Scan for the cell matching the given text and deliver its [X, Y] coordinate at center. 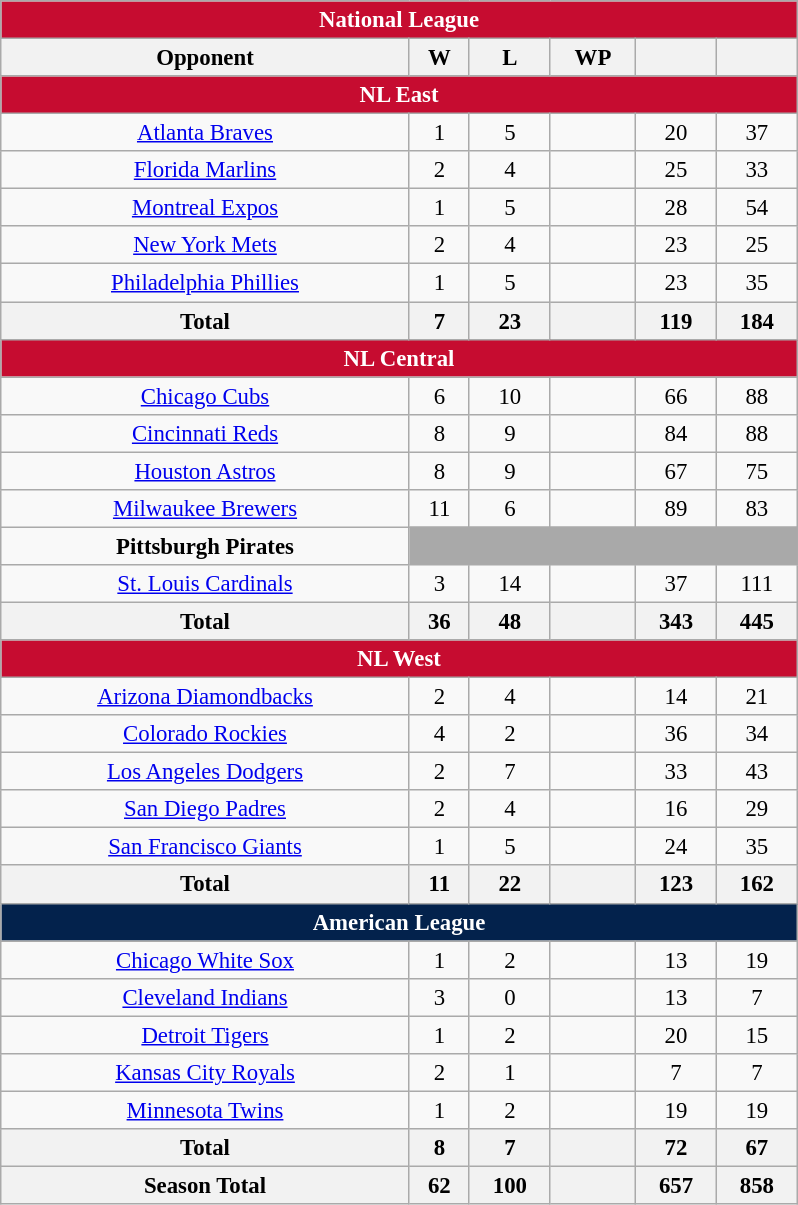
184 [756, 321]
Chicago Cubs [205, 396]
343 [676, 621]
72 [676, 1148]
16 [676, 809]
W [439, 57]
22 [510, 884]
29 [756, 809]
657 [676, 1185]
San Diego Padres [205, 809]
100 [510, 1185]
Minnesota Twins [205, 1110]
Montreal Expos [205, 208]
San Francisco Giants [205, 847]
Season Total [205, 1185]
15 [756, 1035]
Opponent [205, 57]
0 [510, 997]
National League [399, 20]
Houston Astros [205, 471]
L [510, 57]
NL East [399, 95]
Pittsburgh Pirates [205, 546]
Cincinnati Reds [205, 433]
21 [756, 696]
75 [756, 471]
119 [676, 321]
Milwaukee Brewers [205, 508]
62 [439, 1185]
Atlanta Braves [205, 133]
St. Louis Cardinals [205, 584]
New York Mets [205, 245]
Kansas City Royals [205, 1072]
858 [756, 1185]
84 [676, 433]
Detroit Tigers [205, 1035]
445 [756, 621]
Colorado Rockies [205, 734]
10 [510, 396]
123 [676, 884]
34 [756, 734]
Florida Marlins [205, 170]
Cleveland Indians [205, 997]
54 [756, 208]
24 [676, 847]
Philadelphia Phillies [205, 283]
Arizona Diamondbacks [205, 696]
WP [592, 57]
66 [676, 396]
28 [676, 208]
Chicago White Sox [205, 960]
43 [756, 772]
NL West [399, 659]
162 [756, 884]
Los Angeles Dodgers [205, 772]
48 [510, 621]
89 [676, 508]
American League [399, 922]
111 [756, 584]
83 [756, 508]
NL Central [399, 358]
